Find where the given text appears and provide that cell's center as [x, y] coordinate. 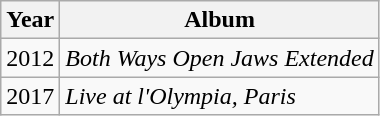
Album [220, 20]
Both Ways Open Jaws Extended [220, 58]
2012 [30, 58]
2017 [30, 96]
Year [30, 20]
Live at l'Olympia, Paris [220, 96]
